Identify which cell holds the provided text, then report its [x, y] central coordinate. 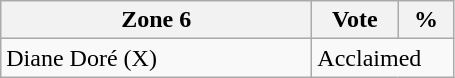
Diane Doré (X) [156, 58]
% [426, 20]
Acclaimed [383, 58]
Vote [355, 20]
Zone 6 [156, 20]
